Determine the (X, Y) coordinate at the center of the cell enclosing the given text.  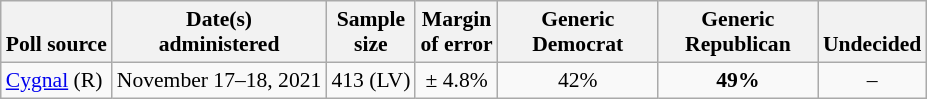
Marginof error (456, 32)
GenericRepublican (738, 32)
GenericDemocrat (578, 32)
49% (738, 80)
413 (LV) (370, 80)
42% (578, 80)
Poll source (56, 32)
Undecided (872, 32)
Cygnal (R) (56, 80)
Samplesize (370, 32)
November 17–18, 2021 (220, 80)
± 4.8% (456, 80)
– (872, 80)
Date(s)administered (220, 32)
